For the text-containing cell, return its midpoint in [X, Y] coordinate format. 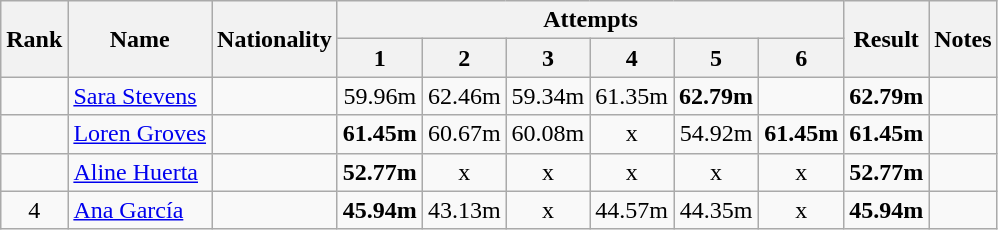
54.92m [716, 134]
44.57m [632, 210]
Aline Huerta [140, 172]
61.35m [632, 96]
Sara Stevens [140, 96]
1 [380, 58]
Ana García [140, 210]
3 [548, 58]
60.08m [548, 134]
62.46m [464, 96]
Notes [963, 39]
Loren Groves [140, 134]
Result [886, 39]
59.34m [548, 96]
44.35m [716, 210]
Rank [34, 39]
6 [802, 58]
Name [140, 39]
59.96m [380, 96]
43.13m [464, 210]
Nationality [275, 39]
60.67m [464, 134]
2 [464, 58]
Attempts [590, 20]
5 [716, 58]
